Detect which cell encompasses the target text, then output its [x, y] center coordinate. 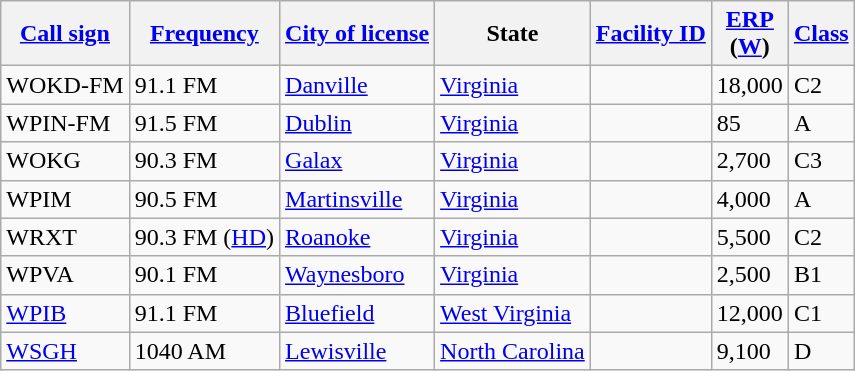
Galax [358, 161]
WPIM [65, 199]
Call sign [65, 34]
Bluefield [358, 313]
Dublin [358, 123]
C1 [821, 313]
Frequency [204, 34]
9,100 [750, 351]
ERP(W) [750, 34]
WOKD-FM [65, 85]
City of license [358, 34]
WSGH [65, 351]
90.1 FM [204, 275]
WPIB [65, 313]
C3 [821, 161]
WPVA [65, 275]
Danville [358, 85]
WOKG [65, 161]
Facility ID [650, 34]
Class [821, 34]
1040 AM [204, 351]
2,500 [750, 275]
18,000 [750, 85]
North Carolina [513, 351]
Roanoke [358, 237]
D [821, 351]
85 [750, 123]
90.5 FM [204, 199]
Martinsville [358, 199]
State [513, 34]
WRXT [65, 237]
B1 [821, 275]
5,500 [750, 237]
12,000 [750, 313]
91.5 FM [204, 123]
Waynesboro [358, 275]
WPIN-FM [65, 123]
West Virginia [513, 313]
4,000 [750, 199]
2,700 [750, 161]
90.3 FM (HD) [204, 237]
90.3 FM [204, 161]
Lewisville [358, 351]
